Scan for the cell matching the given text and deliver its (X, Y) coordinate at center. 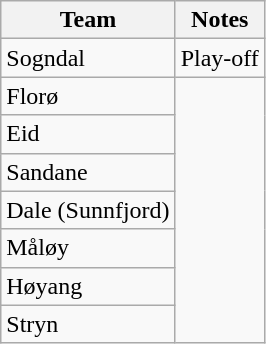
Sandane (88, 172)
Sogndal (88, 58)
Høyang (88, 286)
Stryn (88, 324)
Eid (88, 134)
Team (88, 20)
Dale (Sunnfjord) (88, 210)
Måløy (88, 248)
Notes (220, 20)
Play-off (220, 58)
Florø (88, 96)
